Scan for the cell matching the given text and deliver its (X, Y) coordinate at center. 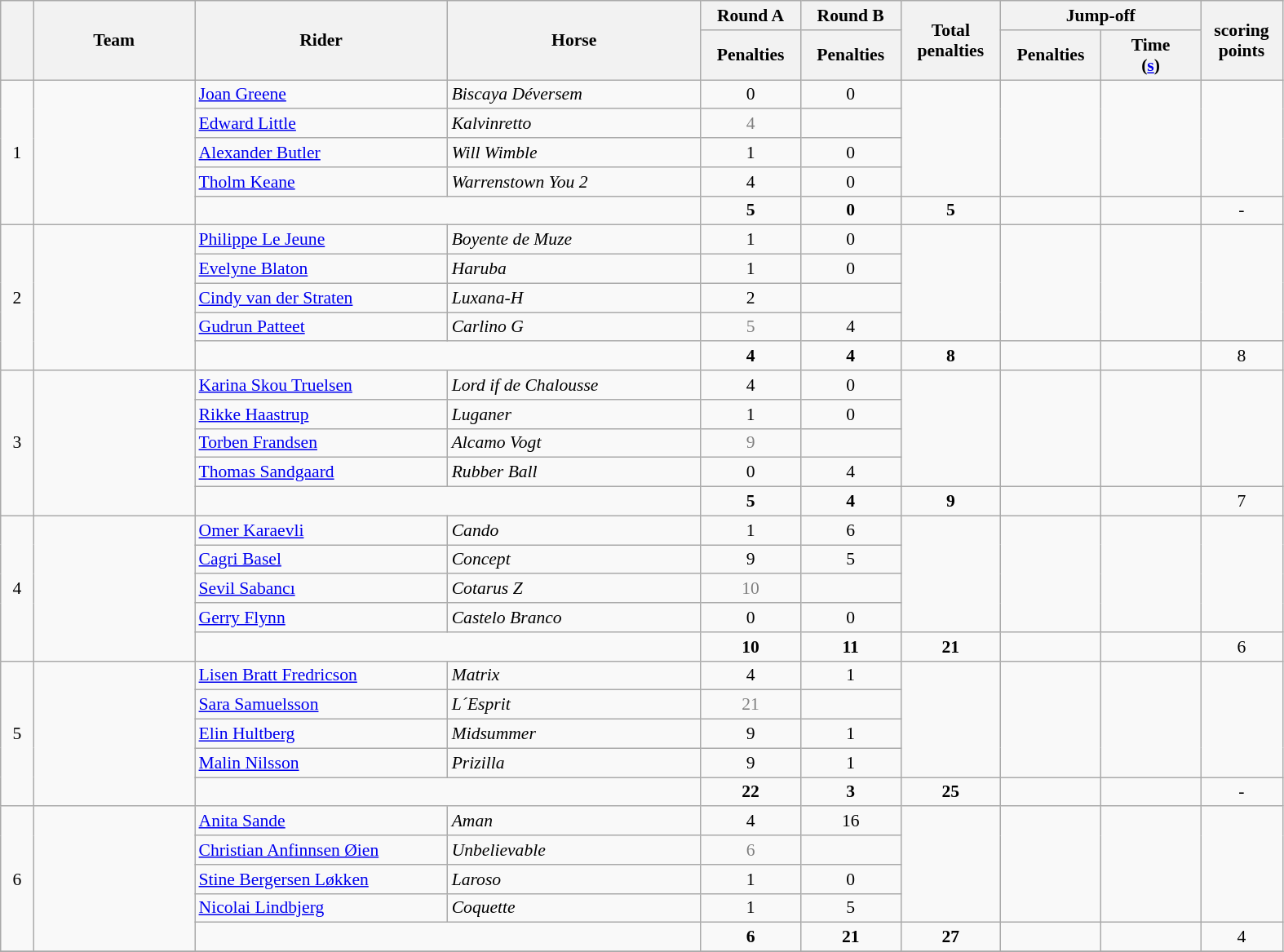
scoringpoints (1242, 41)
25 (951, 792)
Lisen Bratt Fredricson (321, 675)
Boyente de Muze (574, 240)
Lord if de Chalousse (574, 385)
Carlino G (574, 327)
Haruba (574, 269)
Coquette (574, 908)
L´Esprit (574, 705)
Round A (750, 15)
Gudrun Patteet (321, 327)
Time(s) (1150, 55)
Thomas Sandgaard (321, 472)
7 (1242, 502)
Rubber Ball (574, 472)
11 (850, 647)
16 (850, 821)
Sara Samuelsson (321, 705)
27 (951, 937)
Cando (574, 530)
Jump-off (1101, 15)
Luxana-H (574, 298)
Tholm Keane (321, 182)
Matrix (574, 675)
Aman (574, 821)
Evelyne Blaton (321, 269)
Christian Anfinnsen Øien (321, 850)
Midsummer (574, 734)
Will Wimble (574, 153)
Stine Bergersen Løkken (321, 879)
Concept (574, 560)
Philippe Le Jeune (321, 240)
Castelo Branco (574, 618)
Unbelievable (574, 850)
Total penalties (951, 41)
Kalvinretto (574, 124)
Sevil Sabancı (321, 589)
Rikke Haastrup (321, 414)
Luganer (574, 414)
Biscaya Déversem (574, 95)
Elin Hultberg (321, 734)
Alexander Butler (321, 153)
Anita Sande (321, 821)
Cotarus Z (574, 589)
Nicolai Lindbjerg (321, 908)
Alcamo Vogt (574, 443)
Laroso (574, 879)
Edward Little (321, 124)
Gerry Flynn (321, 618)
Team (114, 41)
Warrenstown You 2 (574, 182)
Malin Nilsson (321, 763)
Round B (850, 15)
Prizilla (574, 763)
Cagri Basel (321, 560)
Omer Karaevli (321, 530)
22 (750, 792)
Cindy van der Straten (321, 298)
Karina Skou Truelsen (321, 385)
Joan Greene (321, 95)
Torben Frandsen (321, 443)
Horse (574, 41)
Rider (321, 41)
